From the cell containing the given text, extract its center point as (x, y) coordinate. 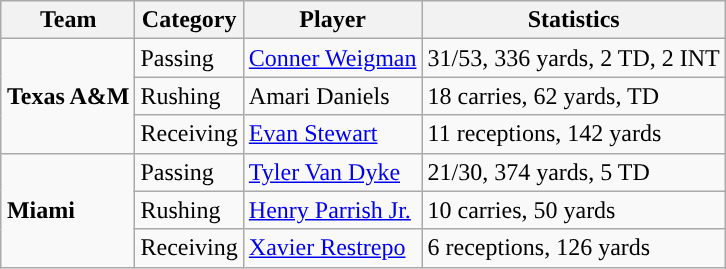
Amari Daniels (332, 96)
11 receptions, 142 yards (574, 134)
31/53, 336 yards, 2 TD, 2 INT (574, 58)
Conner Weigman (332, 58)
Evan Stewart (332, 134)
Team (68, 20)
Category (189, 20)
Miami (68, 210)
10 carries, 50 yards (574, 210)
Tyler Van Dyke (332, 172)
Henry Parrish Jr. (332, 210)
Statistics (574, 20)
Texas A&M (68, 96)
Xavier Restrepo (332, 248)
21/30, 374 yards, 5 TD (574, 172)
18 carries, 62 yards, TD (574, 96)
6 receptions, 126 yards (574, 248)
Player (332, 20)
